For the text-containing cell, return its midpoint in (x, y) coordinate format. 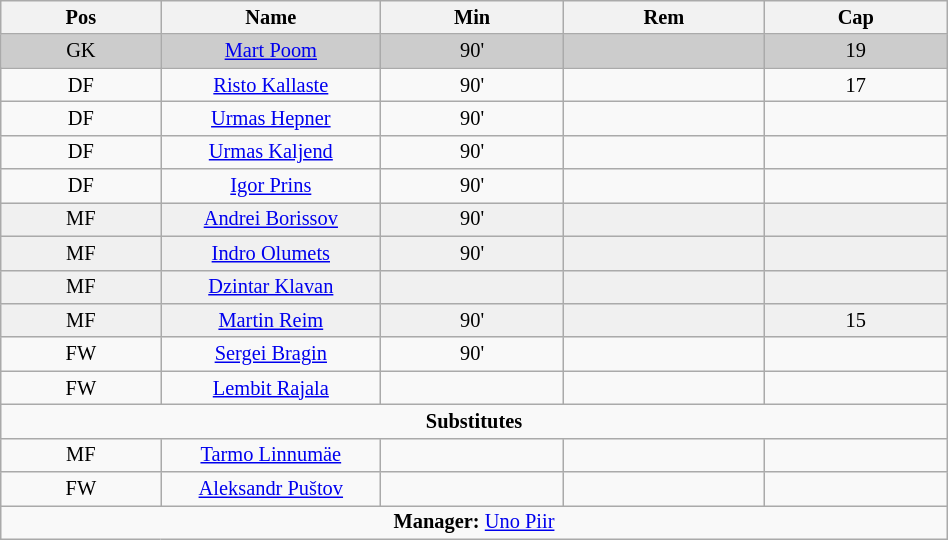
Manager: Uno Piir (474, 522)
Min (472, 17)
Andrei Borissov (271, 219)
Aleksandr Puštov (271, 489)
15 (856, 320)
Urmas Kaljend (271, 152)
GK (81, 51)
Rem (664, 17)
Risto Kallaste (271, 85)
Tarmo Linnumäe (271, 455)
Lembit Rajala (271, 388)
Igor Prins (271, 186)
Dzintar Klavan (271, 287)
Substitutes (474, 421)
Martin Reim (271, 320)
Pos (81, 17)
Sergei Bragin (271, 354)
Name (271, 17)
19 (856, 51)
Cap (856, 17)
Urmas Hepner (271, 118)
Indro Olumets (271, 253)
17 (856, 85)
Mart Poom (271, 51)
